Extract the [X, Y] coordinate from the center of the cell holding the provided text.  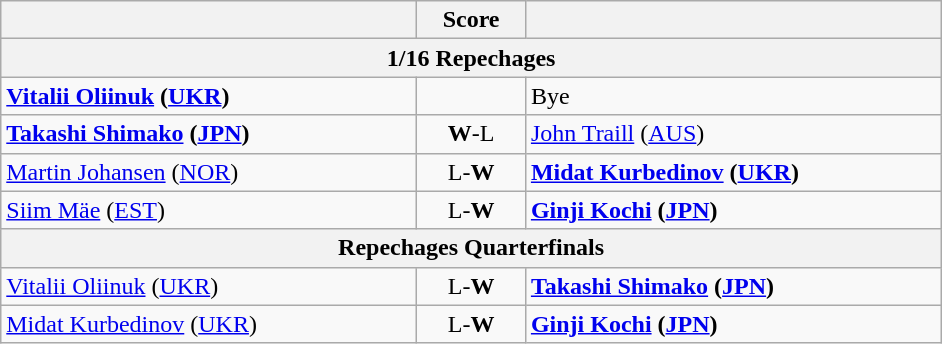
Bye [733, 96]
Siim Mäe (EST) [209, 210]
1/16 Repechages [472, 58]
Martin Johansen (NOR) [209, 172]
Repechages Quarterfinals [472, 248]
Score [472, 20]
W-L [472, 134]
John Traill (AUS) [733, 134]
